Detect which cell encompasses the target text, then output its (X, Y) center coordinate. 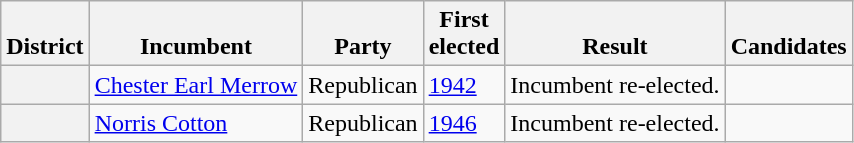
Party (363, 34)
Firstelected (464, 34)
1942 (464, 85)
Norris Cotton (196, 123)
Chester Earl Merrow (196, 85)
Candidates (788, 34)
Incumbent (196, 34)
District (45, 34)
Result (615, 34)
1946 (464, 123)
